Return (X, Y) of the center of cell containing provided text 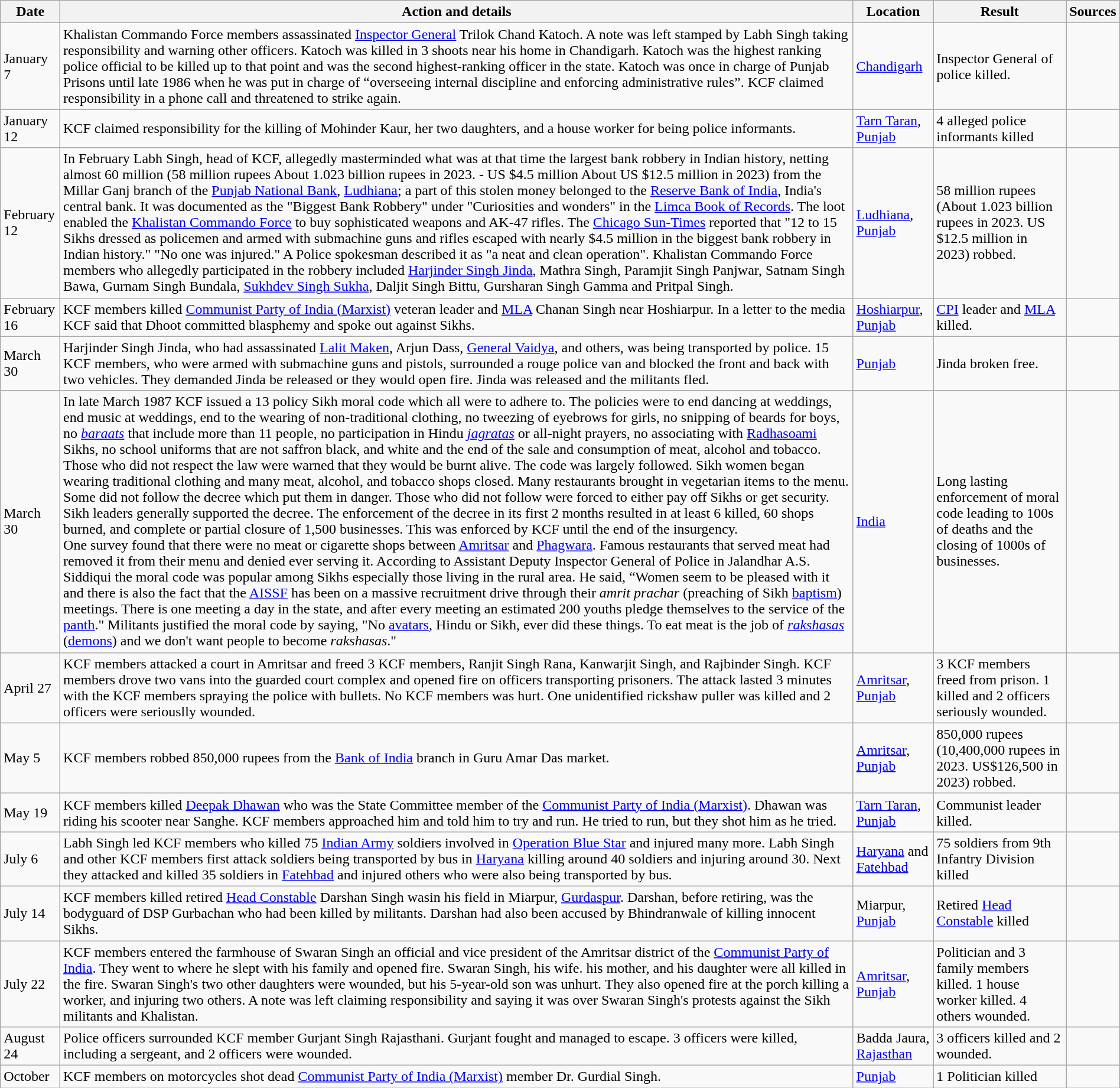
KCF members robbed 850,000 rupees from the Bank of India branch in Guru Amar Das market. (457, 758)
KCF claimed responsibility for the killing of Mohinder Kaur, her two daughters, and a house worker for being police informants. (457, 129)
Inspector General of police killed. (999, 66)
3 KCF members freed from prison. 1 killed and 2 officers seriously wounded. (999, 688)
58 million rupees (About 1.023 billion rupees in 2023. US $12.5 million in 2023) robbed. (999, 223)
India (893, 521)
August 24 (31, 1046)
Ludhiana, Punjab (893, 223)
October (31, 1077)
Sources (1093, 12)
January 12 (31, 129)
Result (999, 12)
Miarpur, Punjab (893, 913)
Politician and 3 family members killed. 1 house worker killed. 4 others wounded. (999, 984)
April 27 (31, 688)
July 6 (31, 859)
Communist leader killed. (999, 812)
May 5 (31, 758)
CPI leader and MLA killed. (999, 317)
4 alleged police informants killed (999, 129)
Action and details (457, 12)
75 soldiers from 9th Infantry Division killed (999, 859)
Jinda broken free. (999, 363)
Retired Head Constable killed (999, 913)
July 22 (31, 984)
February 12 (31, 223)
Haryana and Fatehbad (893, 859)
3 officers killed and 2 wounded. (999, 1046)
July 14 (31, 913)
Hoshiarpur, Punjab (893, 317)
February 16 (31, 317)
January 7 (31, 66)
May 19 (31, 812)
Chandigarh (893, 66)
Badda Jaura, Rajasthan (893, 1046)
850,000 rupees (10,400,000 rupees in 2023. US$126,500 in 2023) robbed. (999, 758)
Location (893, 12)
KCF members on motorcycles shot dead Communist Party of India (Marxist) member Dr. Gurdial Singh. (457, 1077)
Long lasting enforcement of moral code leading to 100s of deaths and the closing of 1000s of businesses. (999, 521)
1 Politician killed (999, 1077)
Date (31, 12)
